Determine the [x, y] coordinate at the center of the cell enclosing the given text.  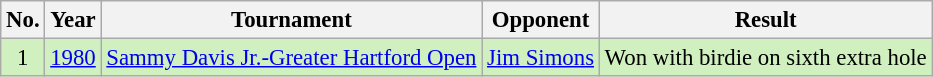
Won with birdie on sixth extra hole [766, 58]
1980 [73, 58]
Tournament [292, 20]
Year [73, 20]
1 [23, 58]
Result [766, 20]
Sammy Davis Jr.-Greater Hartford Open [292, 58]
Opponent [541, 20]
No. [23, 20]
Jim Simons [541, 58]
